Provide the [x, y] coordinate of the cell's center where the given text is located.  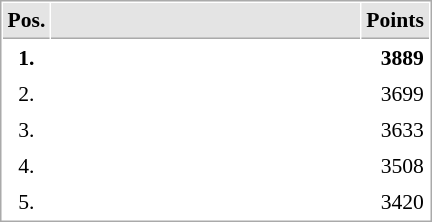
5. [26, 201]
Pos. [26, 21]
4. [26, 165]
3420 [396, 201]
3699 [396, 93]
3. [26, 129]
3508 [396, 165]
2. [26, 93]
1. [26, 57]
3889 [396, 57]
3633 [396, 129]
Points [396, 21]
